Search for the cell housing the specified text and yield its [x, y] center coordinate. 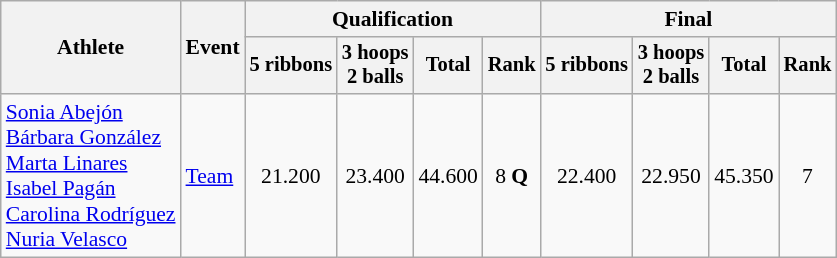
44.600 [448, 176]
Sonia AbejónBárbara GonzálezMarta LinaresIsabel PagánCarolina RodríguezNuria Velasco [91, 176]
22.400 [586, 176]
21.200 [291, 176]
Qualification [393, 19]
7 [808, 176]
22.950 [671, 176]
Final [688, 19]
23.400 [375, 176]
8 Q [512, 176]
Team [213, 176]
Event [213, 48]
Athlete [91, 48]
45.350 [744, 176]
